Output the (x, y) coordinate of the center of the cell containing the given text.  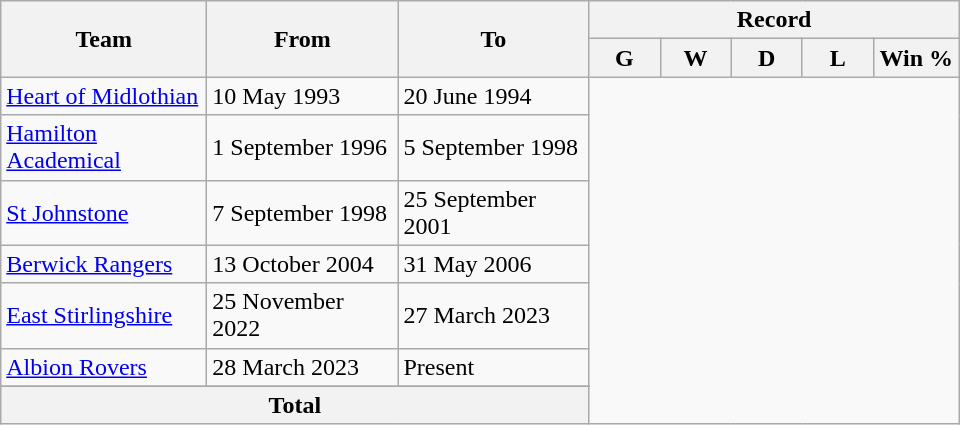
25 September 2001 (494, 212)
13 October 2004 (302, 264)
5 September 1998 (494, 148)
L (838, 58)
Heart of Midlothian (104, 96)
Team (104, 39)
G (624, 58)
Present (494, 367)
10 May 1993 (302, 96)
Record (774, 20)
East Stirlingshire (104, 316)
1 September 1996 (302, 148)
27 March 2023 (494, 316)
Hamilton Academical (104, 148)
Berwick Rangers (104, 264)
W (696, 58)
To (494, 39)
D (766, 58)
From (302, 39)
Win % (916, 58)
Total (295, 405)
7 September 1998 (302, 212)
Albion Rovers (104, 367)
31 May 2006 (494, 264)
28 March 2023 (302, 367)
20 June 1994 (494, 96)
St Johnstone (104, 212)
25 November 2022 (302, 316)
